Output the (X, Y) coordinate of the center of the cell containing the given text.  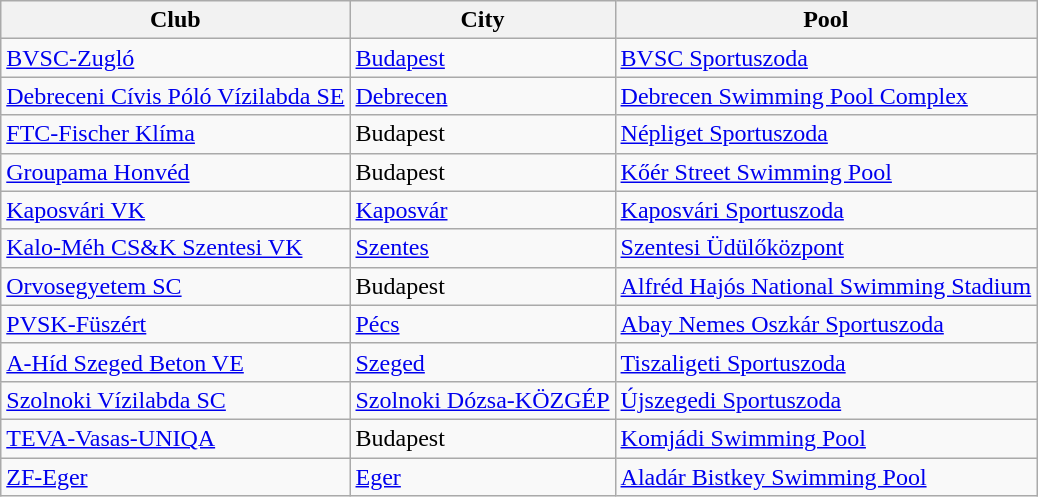
BVSC-Zugló (176, 58)
ZF-Eger (176, 477)
Szolnoki Dózsa-KÖZGÉP (482, 400)
Szeged (482, 362)
Pool (826, 20)
Kőér Street Swimming Pool (826, 172)
Tiszaligeti Sportuszoda (826, 362)
FTC-Fischer Klíma (176, 134)
A-Híd Szeged Beton VE (176, 362)
Aladár Bistkey Swimming Pool (826, 477)
Szentes (482, 248)
Pécs (482, 324)
Debrecen Swimming Pool Complex (826, 96)
Club (176, 20)
Szentesi Üdülőközpont (826, 248)
Szolnoki Vízilabda SC (176, 400)
PVSK-Füszért (176, 324)
Eger (482, 477)
Groupama Honvéd (176, 172)
Kaposvár (482, 210)
Debrecen (482, 96)
City (482, 20)
Komjádi Swimming Pool (826, 438)
BVSC Sportuszoda (826, 58)
Debreceni Cívis Póló Vízilabda SE (176, 96)
Újszegedi Sportuszoda (826, 400)
Kaposvári VK (176, 210)
Alfréd Hajós National Swimming Stadium (826, 286)
Orvosegyetem SC (176, 286)
Népliget Sportuszoda (826, 134)
Abay Nemes Oszkár Sportuszoda (826, 324)
Kaposvári Sportuszoda (826, 210)
Kalo-Méh CS&K Szentesi VK (176, 248)
TEVA-Vasas-UNIQA (176, 438)
